For the text-containing cell, return its midpoint in [x, y] coordinate format. 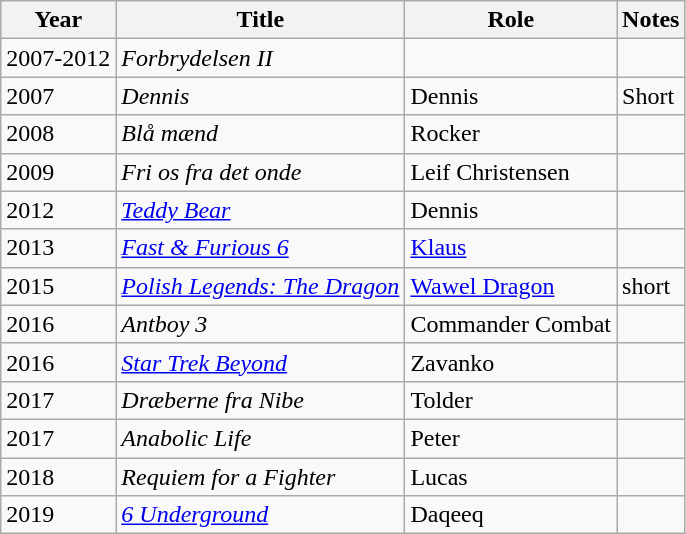
Zavanko [511, 362]
Wawel Dragon [511, 286]
Rocker [511, 134]
Requiem for a Fighter [260, 477]
Fast & Furious 6 [260, 248]
short [651, 286]
Star Trek Beyond [260, 362]
Peter [511, 438]
Notes [651, 20]
Fri os fra det onde [260, 172]
Tolder [511, 400]
Teddy Bear [260, 210]
2009 [58, 172]
Dræberne fra Nibe [260, 400]
2013 [58, 248]
Blå mænd [260, 134]
Polish Legends: The Dragon [260, 286]
2007 [58, 96]
2018 [58, 477]
Anabolic Life [260, 438]
Forbrydelsen II [260, 58]
Klaus [511, 248]
Commander Combat [511, 324]
2012 [58, 210]
Title [260, 20]
Lucas [511, 477]
6 Underground [260, 515]
2015 [58, 286]
Antboy 3 [260, 324]
Leif Christensen [511, 172]
Daqeeq [511, 515]
Year [58, 20]
Role [511, 20]
Short [651, 96]
2008 [58, 134]
2019 [58, 515]
2007-2012 [58, 58]
